From the cell containing the given text, extract its center point as [X, Y] coordinate. 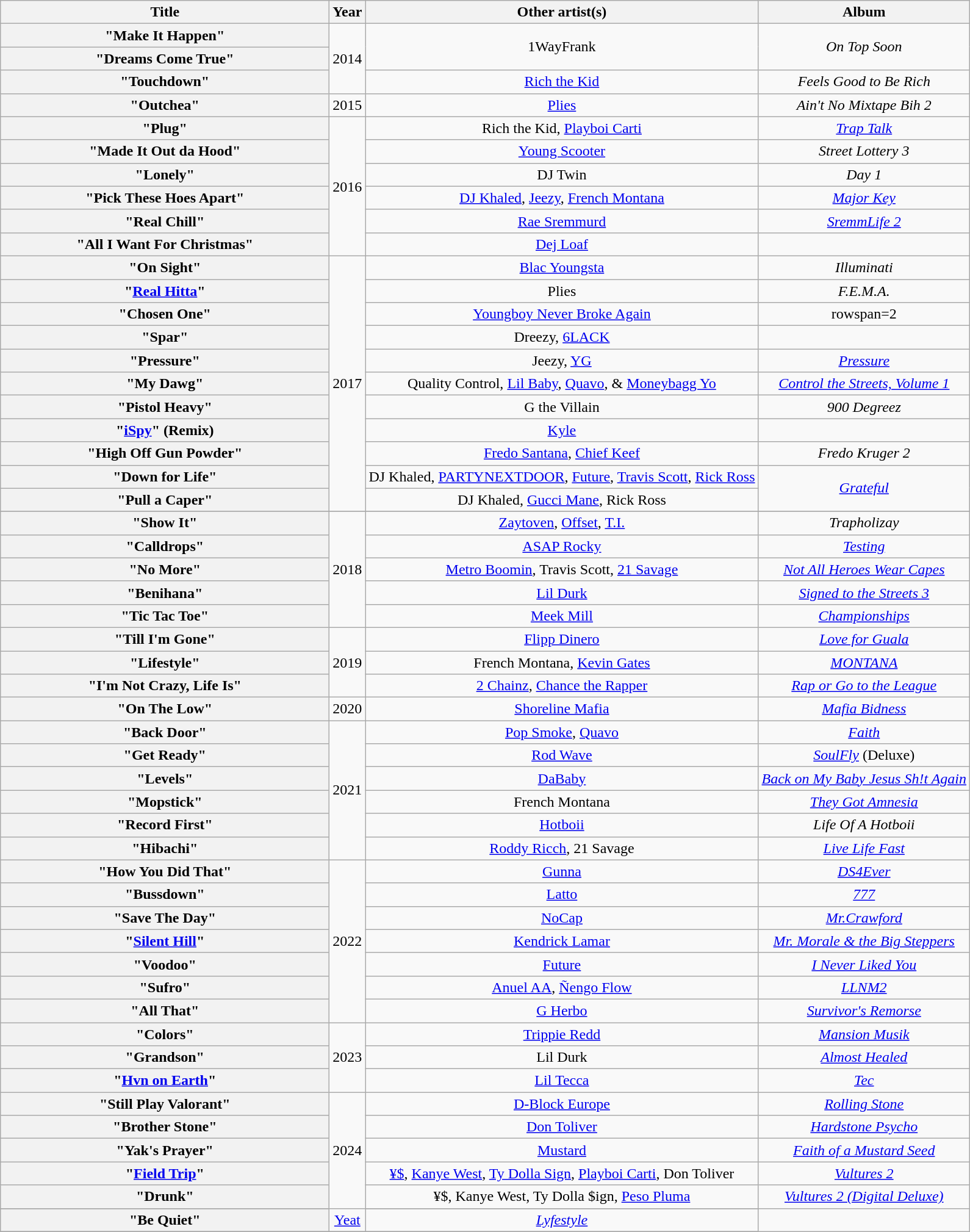
"On Sight" [165, 267]
Dreezy, 6LACK [562, 337]
"Make It Happen" [165, 35]
Faith of a Mustard Seed [864, 1150]
1WayFrank [562, 47]
They Got Amnesia [864, 802]
Feels Good to Be Rich [864, 82]
"Get Ready" [165, 755]
Album [864, 12]
On Top Soon [864, 47]
"Chosen One" [165, 314]
NoCap [562, 918]
2 Chainz, Chance the Rapper [562, 686]
DJ Khaled, Gucci Mane, Rick Ross [562, 500]
"No More" [165, 569]
"Back Door" [165, 732]
Mansion Musik [864, 1034]
"Pull a Caper" [165, 500]
Future [562, 964]
D-Block Europe [562, 1104]
French Montana, Kevin Gates [562, 662]
Vultures 2 (Digital Deluxe) [864, 1197]
"My Dawg" [165, 384]
"All I Want For Christmas" [165, 244]
DS4Ever [864, 871]
Faith [864, 732]
Lyfestyle [562, 1220]
Don Toliver [562, 1127]
"Outchea" [165, 105]
I Never Liked You [864, 964]
Trippie Redd [562, 1034]
French Montana [562, 802]
"How You Did That" [165, 871]
Yeat [348, 1220]
"Calldrops" [165, 546]
2017 [348, 383]
Hardstone Psycho [864, 1127]
"Still Play Valorant" [165, 1104]
2022 [348, 941]
Pressure [864, 361]
900 Degreez [864, 407]
"Pick These Hoes Apart" [165, 198]
"Pistol Heavy" [165, 407]
Street Lottery 3 [864, 151]
Illuminati [864, 267]
2015 [348, 105]
Hotboii [562, 825]
Back on My Baby Jesus Sh!t Again [864, 779]
"High Off Gun Powder" [165, 453]
2014 [348, 59]
Survivor's Remorse [864, 1010]
Mustard [562, 1150]
"Benihana" [165, 593]
Rae Sremmurd [562, 221]
Blac Youngsta [562, 267]
Lil Tecca [562, 1081]
"iSpy" (Remix) [165, 430]
Signed to the Streets 3 [864, 593]
F.E.M.A. [864, 291]
"Touchdown" [165, 82]
2024 [348, 1150]
Mr.Crawford [864, 918]
"Made It Out da Hood" [165, 151]
Fredo Santana, Chief Keef [562, 453]
"Real Hitta" [165, 291]
Almost Healed [864, 1057]
Testing [864, 546]
"Record First" [165, 825]
"Be Quiet" [165, 1220]
rowspan=2 [864, 314]
Trap Talk [864, 128]
Not All Heroes Wear Capes [864, 569]
Roddy Ricch, 21 Savage [562, 848]
777 [864, 895]
Young Scooter [562, 151]
SoulFly (Deluxe) [864, 755]
Latto [562, 895]
2016 [348, 186]
DJ Twin [562, 175]
Rap or Go to the League [864, 686]
"Voodoo" [165, 964]
G Herbo [562, 1010]
DJ Khaled, PARTYNEXTDOOR, Future, Travis Scott, Rick Ross [562, 477]
2018 [348, 569]
"Dreams Come True" [165, 59]
"Down for Life" [165, 477]
"Pressure" [165, 361]
Rich the Kid [562, 82]
"Silent Hill" [165, 941]
"Lonely" [165, 175]
Rolling Stone [864, 1104]
2019 [348, 662]
Gunna [562, 871]
Year [348, 12]
¥$, Kanye West, Ty Dolla Sign, Playboi Carti, Don Toliver [562, 1173]
"Grandson" [165, 1057]
Mr. Morale & the Big Steppers [864, 941]
Love for Guala [864, 639]
Flipp Dinero [562, 639]
Tec [864, 1081]
"Bussdown" [165, 895]
2021 [348, 790]
Championships [864, 616]
Trapholizay [864, 523]
"Lifestyle" [165, 662]
"Levels" [165, 779]
"Real Chill" [165, 221]
Youngboy Never Broke Again [562, 314]
Control the Streets, Volume 1 [864, 384]
¥$, Kanye West, Ty Dolla $ign, Peso Pluma [562, 1197]
2020 [348, 709]
Kendrick Lamar [562, 941]
Kyle [562, 430]
Pop Smoke, Quavo [562, 732]
Vultures 2 [864, 1173]
Dej Loaf [562, 244]
Anuel AA, Ñengo Flow [562, 987]
"Till I'm Gone" [165, 639]
"Hibachi" [165, 848]
LLNM2 [864, 987]
"Drunk" [165, 1197]
SremmLife 2 [864, 221]
Grateful [864, 488]
"On The Low" [165, 709]
Mafia Bidness [864, 709]
Jeezy, YG [562, 361]
Day 1 [864, 175]
"I'm Not Crazy, Life Is" [165, 686]
"Sufro" [165, 987]
DaBaby [562, 779]
Title [165, 12]
Meek Mill [562, 616]
"Plug" [165, 128]
Quality Control, Lil Baby, Quavo, & Moneybagg Yo [562, 384]
"All That" [165, 1010]
"Hvn on Earth" [165, 1081]
"Save The Day" [165, 918]
"Spar" [165, 337]
Fredo Kruger 2 [864, 453]
2023 [348, 1057]
Life Of A Hotboii [864, 825]
Zaytoven, Offset, T.I. [562, 523]
"Colors" [165, 1034]
"Yak's Prayer" [165, 1150]
Ain't No Mixtape Bih 2 [864, 105]
ASAP Rocky [562, 546]
"Tic Tac Toe" [165, 616]
Rich the Kid, Playboi Carti [562, 128]
Major Key [864, 198]
Metro Boomin, Travis Scott, 21 Savage [562, 569]
Other artist(s) [562, 12]
MONTANA [864, 662]
"Brother Stone" [165, 1127]
"Show It" [165, 523]
G the Villain [562, 407]
Rod Wave [562, 755]
Live Life Fast [864, 848]
"Field Trip" [165, 1173]
DJ Khaled, Jeezy, French Montana [562, 198]
"Mopstick" [165, 802]
Shoreline Mafia [562, 709]
